Return the (x, y) coordinate for the center point of the cell that contains the specified text.  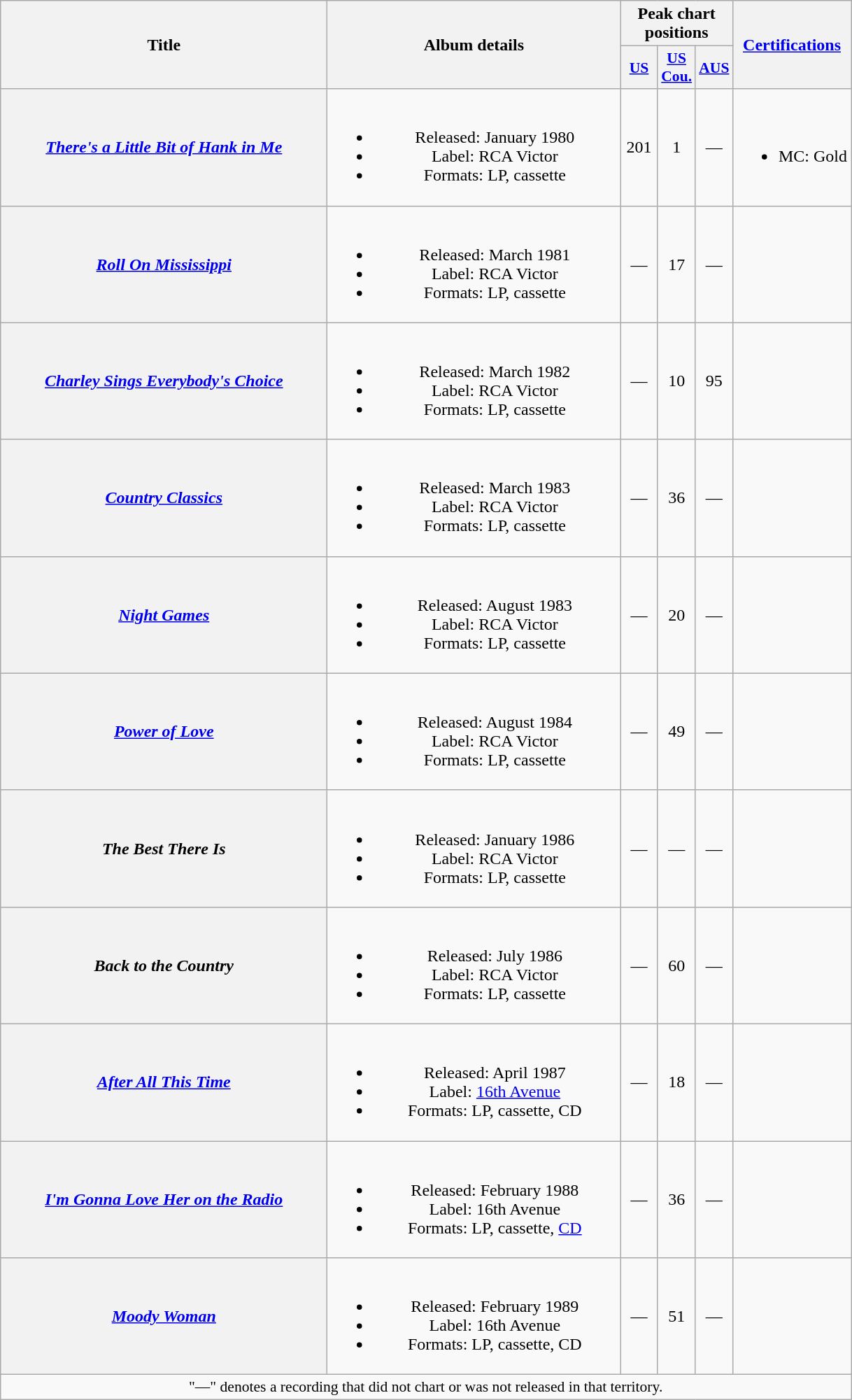
95 (713, 381)
Released: February 1989Label: 16th AvenueFormats: LP, cassette, CD (474, 1317)
MC: Gold (792, 147)
Night Games (164, 614)
The Best There Is (164, 848)
After All This Time (164, 1082)
Album details (474, 45)
"—" denotes a recording that did not chart or was not released in that territory. (426, 1387)
Back to the Country (164, 966)
US (639, 67)
Charley Sings Everybody's Choice (164, 381)
Released: August 1983Label: RCA VictorFormats: LP, cassette (474, 614)
Released: August 1984Label: RCA VictorFormats: LP, cassette (474, 732)
20 (676, 614)
10 (676, 381)
Released: February 1988Label: 16th AvenueFormats: LP, cassette, CD (474, 1199)
17 (676, 264)
1 (676, 147)
Title (164, 45)
51 (676, 1317)
60 (676, 966)
I'm Gonna Love Her on the Radio (164, 1199)
201 (639, 147)
49 (676, 732)
There's a Little Bit of Hank in Me (164, 147)
Released: January 1980Label: RCA VictorFormats: LP, cassette (474, 147)
Roll On Mississippi (164, 264)
Released: March 1983Label: RCA VictorFormats: LP, cassette (474, 498)
18 (676, 1082)
Released: March 1982Label: RCA VictorFormats: LP, cassette (474, 381)
Country Classics (164, 498)
Released: January 1986Label: RCA VictorFormats: LP, cassette (474, 848)
Released: July 1986Label: RCA VictorFormats: LP, cassette (474, 966)
USCou. (676, 67)
AUS (713, 67)
Power of Love (164, 732)
Released: March 1981Label: RCA VictorFormats: LP, cassette (474, 264)
Certifications (792, 45)
Moody Woman (164, 1317)
Peak chartpositions (677, 24)
Released: April 1987Label: 16th AvenueFormats: LP, cassette, CD (474, 1082)
